Pinpoint the cell where the given text exists, returning its (X, Y) midpoint coordinate. 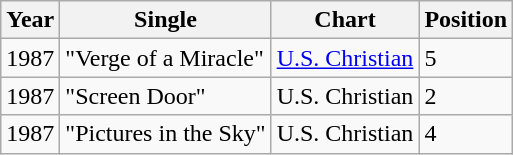
4 (466, 134)
Single (166, 20)
Position (466, 20)
"Pictures in the Sky" (166, 134)
"Verge of a Miracle" (166, 58)
Chart (345, 20)
Year (30, 20)
5 (466, 58)
"Screen Door" (166, 96)
2 (466, 96)
